Provide the (X, Y) coordinate of the cell's center where the given text is located.  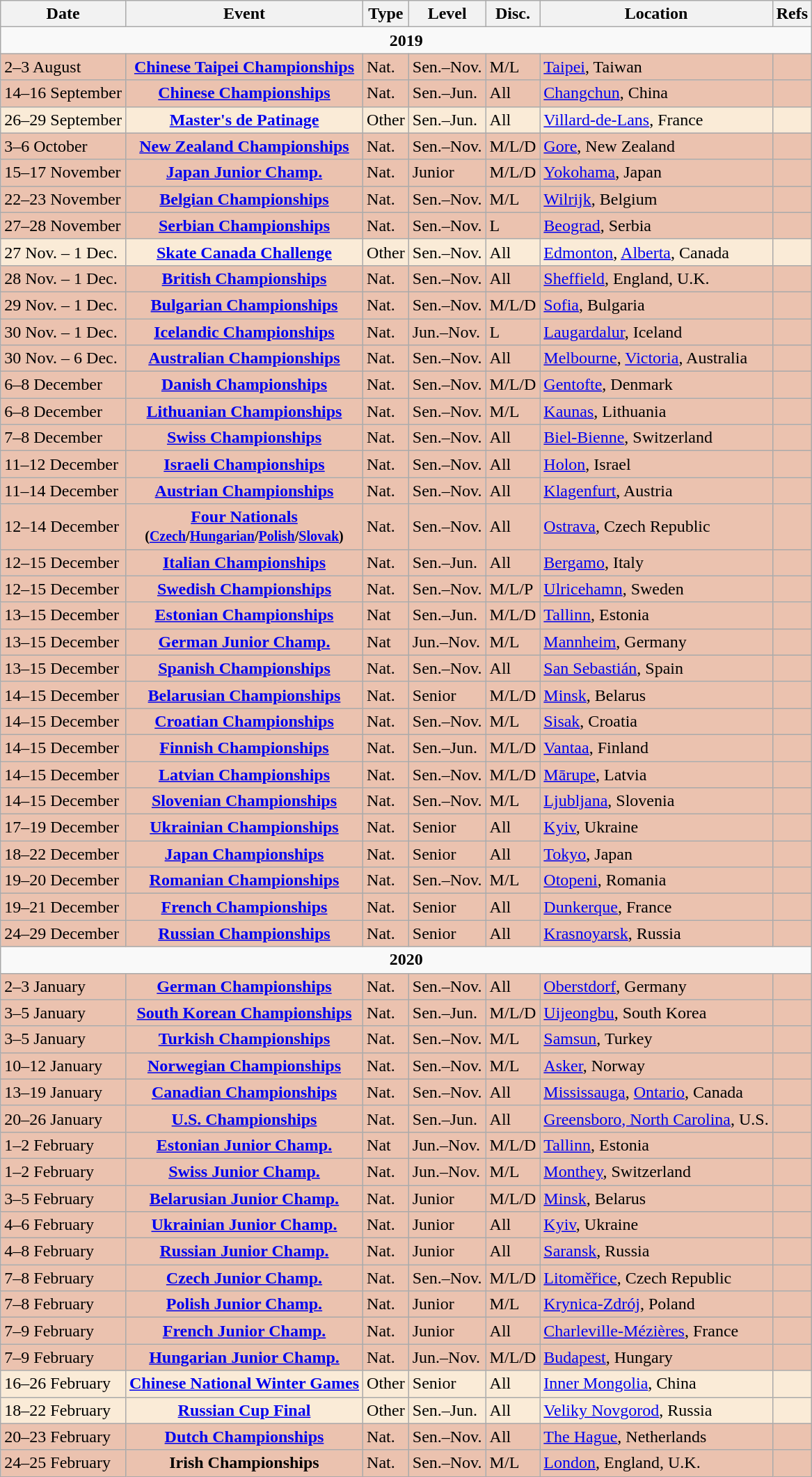
Krasnoyarsk, Russia (656, 933)
Icelandic Championships (244, 332)
Kaunas, Lithuania (656, 411)
Ukrainian Championships (244, 828)
M/L/P (513, 589)
Ukrainian Junior Champ. (244, 1225)
The Hague, Netherlands (656, 1437)
Czech Junior Champ. (244, 1278)
Ljubljana, Slovenia (656, 801)
24–25 February (63, 1463)
Russian Championships (244, 933)
11–12 December (63, 464)
Yokohama, Japan (656, 173)
Sofia, Bulgaria (656, 305)
South Korean Championships (244, 1013)
Saransk, Russia (656, 1251)
Chinese Taipei Championships (244, 67)
Russian Cup Final (244, 1410)
Italian Championships (244, 562)
British Championships (244, 278)
27 Nov. – 1 Dec. (63, 252)
Disc. (513, 14)
Serbian Championships (244, 226)
Bulgarian Championships (244, 305)
Sheffield, England, U.K. (656, 278)
Slovenian Championships (244, 801)
Dutch Championships (244, 1437)
Turkish Championships (244, 1039)
29 Nov. – 1 Dec. (63, 305)
Holon, Israel (656, 464)
Polish Junior Champ. (244, 1304)
New Zealand Championships (244, 146)
2020 (406, 960)
German Junior Champ. (244, 642)
Mannheim, Germany (656, 642)
London, England, U.K. (656, 1463)
Chinese Championships (244, 93)
3–6 October (63, 146)
Mārupe, Latvia (656, 775)
17–19 December (63, 828)
Level (447, 14)
Litoměřice, Czech Republic (656, 1278)
Hungarian Junior Champ. (244, 1357)
30 Nov. – 1 Dec. (63, 332)
Gentofte, Denmark (656, 385)
Spanish Championships (244, 668)
16–26 February (63, 1384)
20–23 February (63, 1437)
Belarusian Junior Champ. (244, 1198)
Lithuanian Championships (244, 411)
Otopeni, Romania (656, 880)
Samsun, Turkey (656, 1039)
Melbourne, Victoria, Australia (656, 358)
Wilrijk, Belgium (656, 199)
10–12 January (63, 1066)
4–8 February (63, 1251)
26–29 September (63, 120)
Biel-Bienne, Switzerland (656, 438)
Master's de Patinage (244, 120)
3–5 February (63, 1198)
24–29 December (63, 933)
Swiss Championships (244, 438)
4–6 February (63, 1225)
13–19 January (63, 1092)
Latvian Championships (244, 775)
14–16 September (63, 93)
7–8 December (63, 438)
20–26 January (63, 1119)
Ulricehamn, Sweden (656, 589)
Finnish Championships (244, 748)
Villard-de-Lans, France (656, 120)
Estonian Junior Champ. (244, 1145)
Japan Championships (244, 854)
Russian Junior Champ. (244, 1251)
28 Nov. – 1 Dec. (63, 278)
Danish Championships (244, 385)
Croatian Championships (244, 721)
Canadian Championships (244, 1092)
Vantaa, Finland (656, 748)
Klagenfurt, Austria (656, 491)
San Sebastián, Spain (656, 668)
Location (656, 14)
Refs (792, 14)
Mississauga, Ontario, Canada (656, 1092)
Type (386, 14)
Uijeongbu, South Korea (656, 1013)
Swiss Junior Champ. (244, 1171)
Changchun, China (656, 93)
Monthey, Switzerland (656, 1171)
Sisak, Croatia (656, 721)
Gore, New Zealand (656, 146)
15–17 November (63, 173)
Date (63, 14)
Charleville-Mézières, France (656, 1331)
Austrian Championships (244, 491)
Ostrava, Czech Republic (656, 526)
18–22 February (63, 1410)
Irish Championships (244, 1463)
Taipei, Taiwan (656, 67)
19–21 December (63, 907)
Norwegian Championships (244, 1066)
12–14 December (63, 526)
Greensboro, North Carolina, U.S. (656, 1119)
Veliky Novgorod, Russia (656, 1410)
U.S. Championships (244, 1119)
19–20 December (63, 880)
Belgian Championships (244, 199)
Chinese National Winter Games (244, 1384)
Dunkerque, France (656, 907)
Israeli Championships (244, 464)
Romanian Championships (244, 880)
German Championships (244, 986)
Tokyo, Japan (656, 854)
18–22 December (63, 854)
Bergamo, Italy (656, 562)
Event (244, 14)
2019 (406, 40)
Estonian Championships (244, 615)
Krynica-Zdrój, Poland (656, 1304)
Swedish Championships (244, 589)
Asker, Norway (656, 1066)
2–3 January (63, 986)
30 Nov. – 6 Dec. (63, 358)
Japan Junior Champ. (244, 173)
Skate Canada Challenge (244, 252)
22–23 November (63, 199)
Oberstdorf, Germany (656, 986)
French Championships (244, 907)
Budapest, Hungary (656, 1357)
11–14 December (63, 491)
27–28 November (63, 226)
French Junior Champ. (244, 1331)
Edmonton, Alberta, Canada (656, 252)
Four Nationals (Czech/Hungarian/Polish/Slovak) (244, 526)
Inner Mongolia, China (656, 1384)
Australian Championships (244, 358)
Beograd, Serbia (656, 226)
2–3 August (63, 67)
Belarusian Championships (244, 695)
Laugardalur, Iceland (656, 332)
